From the cell containing the given text, extract its center point as (x, y) coordinate. 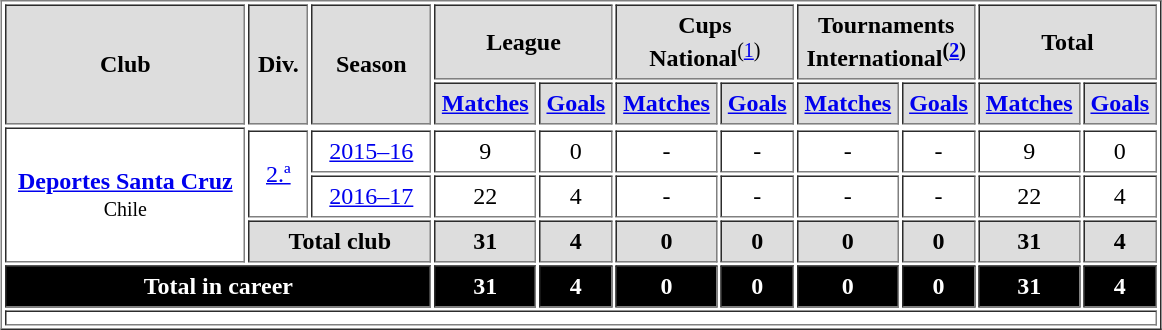
Total (1067, 42)
TournamentsInternational(2) (886, 42)
League (523, 42)
Total club (340, 242)
Div. (278, 64)
Total in career (218, 287)
Club (125, 64)
CupsNational(1) (705, 42)
2015–16 (371, 152)
2016–17 (371, 197)
Deportes Santa CruzChile (125, 196)
Season (371, 64)
2.ª (278, 174)
